Locate the cell with the specified text and output its (x, y) center coordinate. 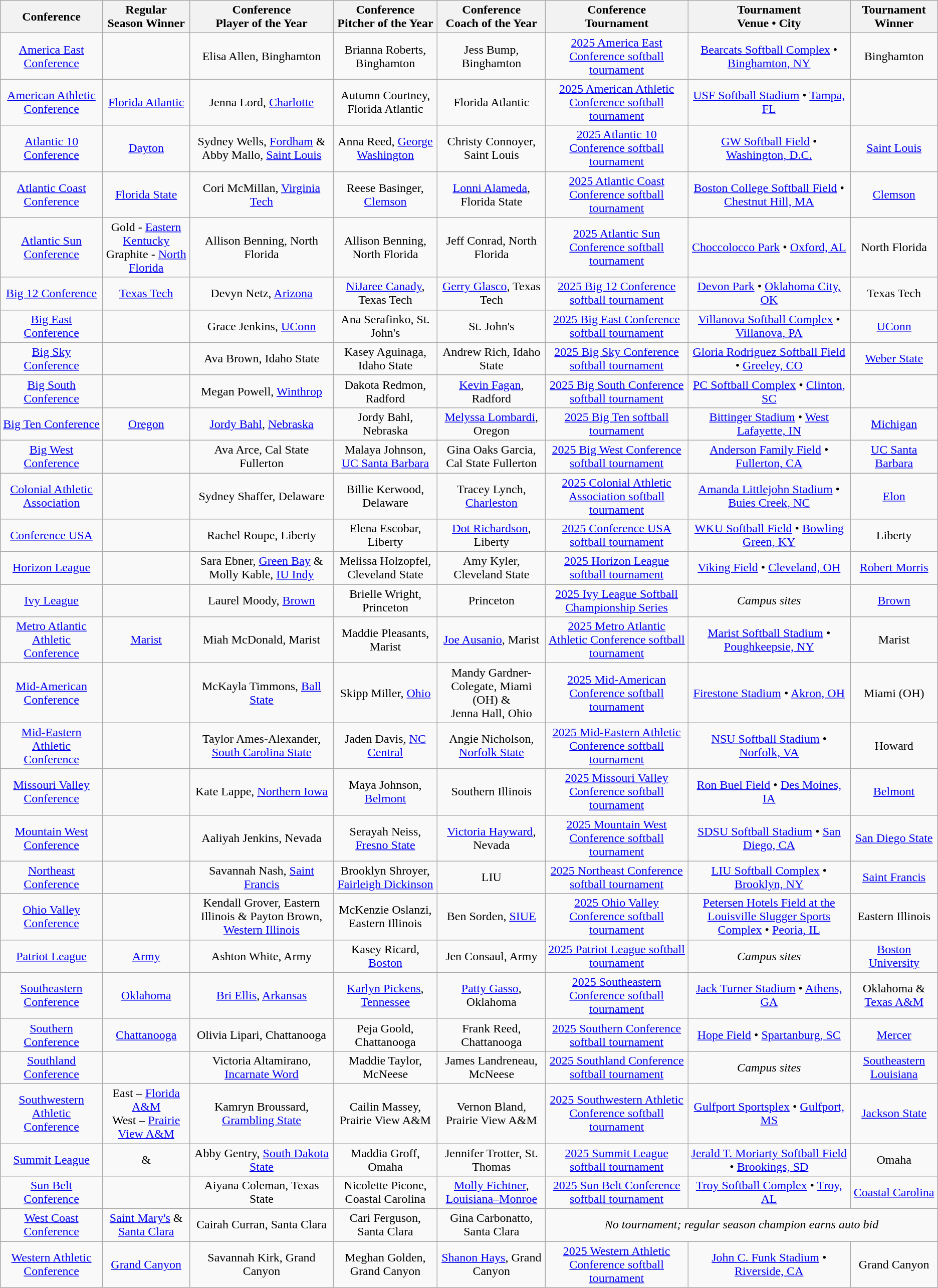
Autumn Courtney, Florida Atlantic (385, 102)
American Athletic Conference (52, 102)
Bittinger Stadium • West Lafayette, IN (769, 424)
Jennifer Trotter, St. Thomas (492, 1160)
Southern Conference (52, 1034)
Howard (894, 746)
Sara Ebner, Green Bay &Molly Kable, IU Indy (262, 568)
Melyssa Lombardi, Oregon (492, 424)
North Florida (894, 248)
Metro Atlantic Athletic Conference (52, 640)
Jerald T. Moriarty Softball Field • Brookings, SD (769, 1160)
Horizon League (52, 568)
2025 Big Ten softball tournament (617, 424)
America East Conference (52, 56)
Gulfport Sportsplex • Gulfport, MS (769, 1114)
Ohio Valley Conference (52, 917)
Regular Season Winner (146, 17)
2025 Southern Conference softball tournament (617, 1034)
2025 Big 12 Conference softball tournament (617, 294)
Viking Field • Cleveland, OH (769, 568)
Robert Morris (894, 568)
St. John's (492, 326)
Aaliyah Jenkins, Nevada (262, 838)
Western Athletic Conference (52, 1264)
Kasey Ricard, Boston (385, 956)
Colonial Athletic Association (52, 496)
Mid-Eastern Athletic Conference (52, 746)
Amy Kyler, Cleveland State (492, 568)
Conference Player of the Year (262, 17)
Maddie Pleasants, Marist (385, 640)
2025 Sun Belt Conference softball tournament (617, 1193)
Dot Richardson, Liberty (492, 535)
Maddie Taylor, McNeese (385, 1067)
Boston University (894, 956)
2025 Atlantic Coast Conference softball tournament (617, 194)
Mountain West Conference (52, 838)
Kendall Grover, Eastern Illinois & Payton Brown, Western Illinois (262, 917)
UC Santa Barbara (894, 456)
Elon (894, 496)
Serayah Neiss, Fresno State (385, 838)
Vernon Bland, Prairie View A&M (492, 1114)
USF Softball Stadium • Tampa, FL (769, 102)
Belmont (894, 792)
Miami (OH) (894, 693)
Big South Conference (52, 391)
Patriot League (52, 956)
Aiyana Coleman, Texas State (262, 1193)
Sun Belt Conference (52, 1193)
Binghamton (894, 56)
Gina Oaks Garcia, Cal State Fullerton (492, 456)
Southeastern Louisiana (894, 1067)
Big Ten Conference (52, 424)
Big West Conference (52, 456)
Grace Jenkins, UConn (262, 326)
Ivy League (52, 600)
Sydney Wells, Fordham &Abby Mallo, Saint Louis (262, 148)
Savannah Nash, Saint Francis (262, 877)
Conference (52, 17)
Abby Gentry, South Dakota State (262, 1160)
Maddia Groff, Omaha (385, 1160)
East – Florida A&M West – Prairie View A&M (146, 1114)
Summit League (52, 1160)
2025 Summit League softball tournament (617, 1160)
WKU Softball Field • Bowling Green, KY (769, 535)
Brooklyn Shroyer, Fairleigh Dickinson (385, 877)
Jenna Lord, Charlotte (262, 102)
LIU (492, 877)
Ava Arce, Cal State Fullerton (262, 456)
Nicolette Picone, Coastal Carolina (385, 1193)
2025 Horizon League softball tournament (617, 568)
Cairah Curran, Santa Clara (262, 1225)
Southeastern Conference (52, 995)
Elena Escobar, Liberty (385, 535)
Missouri Valley Conference (52, 792)
Cari Ferguson, Santa Clara (385, 1225)
Mid-American Conference (52, 693)
Skipp Miller, Ohio (385, 693)
Princeton (492, 600)
Victoria Hayward, Nevada (492, 838)
Meghan Golden, Grand Canyon (385, 1264)
Brown (894, 600)
Army (146, 956)
Gina Carbonatto, Santa Clara (492, 1225)
Ron Buel Field • Des Moines, IA (769, 792)
Cailin Massey, Prairie View A&M (385, 1114)
2025 Mid-American Conference softball tournament (617, 693)
Maya Johnson, Belmont (385, 792)
Hope Field • Spartanburg, SC (769, 1034)
2025 Patriot League softball tournament (617, 956)
Gloria Rodriguez Softball Field • Greeley, CO (769, 359)
Kevin Fagan, Radford (492, 391)
Devyn Netz, Arizona (262, 294)
Miah McDonald, Marist (262, 640)
Kasey Aguinaga, Idaho State (385, 359)
Jeff Conrad, North Florida (492, 248)
Oregon (146, 424)
Big East Conference (52, 326)
Cori McMillan, Virginia Tech (262, 194)
2025 Big South Conference softball tournament (617, 391)
2025 Southeastern Conference softball tournament (617, 995)
Sydney Shaffer, Delaware (262, 496)
John C. Funk Stadium • Riverside, CA (769, 1264)
Boston College Softball Field • Chestnut Hill, MA (769, 194)
No tournament; regular season champion earns auto bid (742, 1225)
McKenzie Oslanzi, Eastern Illinois (385, 917)
Laurel Moody, Brown (262, 600)
Oklahoma & Texas A&M (894, 995)
Brianna Roberts, Binghamton (385, 56)
Andrew Rich, Idaho State (492, 359)
Victoria Altamirano, Incarnate Word (262, 1067)
Southwestern Athletic Conference (52, 1114)
Atlantic 10 Conference (52, 148)
2025 Missouri Valley Conference softball tournament (617, 792)
Jack Turner Stadium • Athens, GA (769, 995)
McKayla Timmons, Ball State (262, 693)
Chattanooga (146, 1034)
2025 Big West Conference softball tournament (617, 456)
West Coast Conference (52, 1225)
San Diego State (894, 838)
Christy Connoyer, Saint Louis (492, 148)
UConn (894, 326)
NSU Softball Stadium • Norfolk, VA (769, 746)
2025 America East Conference softball tournament (617, 56)
2025 Atlantic Sun Conference softball tournament (617, 248)
Liberty (894, 535)
Malaya Johnson, UC Santa Barbara (385, 456)
Elisa Allen, Binghamton (262, 56)
Conference Coach of the Year (492, 17)
SDSU Softball Stadium • San Diego, CA (769, 838)
Choccolocco Park • Oxford, AL (769, 248)
Taylor Ames-Alexander, South Carolina State (262, 746)
Conference Pitcher of the Year (385, 17)
Devon Park • Oklahoma City, OK (769, 294)
Bearcats Softball Complex • Binghamton, NY (769, 56)
Melissa Holzopfel, Cleveland State (385, 568)
2025 Atlantic 10 Conference softball tournament (617, 148)
Ashton White, Army (262, 956)
Southern Illinois (492, 792)
NiJaree Canady, Texas Tech (385, 294)
& (146, 1160)
Dakota Redmon, Radford (385, 391)
Gerry Glasco, Texas Tech (492, 294)
Mandy Gardner-Colegate, Miami (OH) &Jenna Hall, Ohio (492, 693)
2025 American Athletic Conference softball tournament (617, 102)
Conference USA (52, 535)
Petersen Hotels Field at the Louisville Slugger Sports Complex • Peoria, IL (769, 917)
Reese Basinger, Clemson (385, 194)
Kate Lappe, Northern Iowa (262, 792)
Omaha (894, 1160)
Amanda Littlejohn Stadium • Buies Creek, NC (769, 496)
James Landreneau, McNeese (492, 1067)
Patty Gasso, Oklahoma (492, 995)
Angie Nicholson, Norfolk State (492, 746)
2025 Mountain West Conference softball tournament (617, 838)
Big Sky Conference (52, 359)
Saint Francis (894, 877)
Anna Reed, George Washington (385, 148)
Kamryn Broussard, Grambling State (262, 1114)
Brielle Wright, Princeton (385, 600)
Marist Softball Stadium • Poughkeepsie, NY (769, 640)
Atlantic Coast Conference (52, 194)
Ana Serafinko, St. John's (385, 326)
Molly Fichtner, Louisiana–Monroe (492, 1193)
Troy Softball Complex • Troy, AL (769, 1193)
2025 Colonial Athletic Association softball tournament (617, 496)
2025 Conference USA softball tournament (617, 535)
Saint Louis (894, 148)
Tournament Venue • City (769, 17)
Savannah Kirk, Grand Canyon (262, 1264)
2025 Western Athletic Conference softball tournament (617, 1264)
2025 Southland Conference softball tournament (617, 1067)
Anderson Family Field • Fullerton, CA (769, 456)
Tracey Lynch, Charleston (492, 496)
Southland Conference (52, 1067)
Megan Powell, Winthrop (262, 391)
2025 Big Sky Conference softball tournament (617, 359)
Shanon Hays, Grand Canyon (492, 1264)
Olivia Lipari, Chattanooga (262, 1034)
2025 Mid-Eastern Athletic Conference softball tournament (617, 746)
Florida State (146, 194)
Villanova Softball Complex • Villanova, PA (769, 326)
Bri Ellis, Arkansas (262, 995)
Atlantic Sun Conference (52, 248)
Peja Goold, Chattanooga (385, 1034)
Ava Brown, Idaho State (262, 359)
Karlyn Pickens, Tennessee (385, 995)
2025 Southwestern Athletic Conference softball tournament (617, 1114)
Rachel Roupe, Liberty (262, 535)
Firestone Stadium • Akron, OH (769, 693)
2025 Metro Atlantic Athletic Conference softball tournament (617, 640)
Tournament Winner (894, 17)
2025 Big East Conference softball tournament (617, 326)
Joe Ausanio, Marist (492, 640)
Oklahoma (146, 995)
LIU Softball Complex • Brooklyn, NY (769, 877)
2025 Northeast Conference softball tournament (617, 877)
Clemson (894, 194)
Mercer (894, 1034)
Lonni Alameda, Florida State (492, 194)
Michigan (894, 424)
Weber State (894, 359)
2025 Ohio Valley Conference softball tournament (617, 917)
Ben Sorden, SIUE (492, 917)
Jaden Davis, NC Central (385, 746)
Big 12 Conference (52, 294)
PC Softball Complex • Clinton, SC (769, 391)
Jen Consaul, Army (492, 956)
GW Softball Field • Washington, D.C. (769, 148)
Eastern Illinois (894, 917)
Saint Mary's & Santa Clara (146, 1225)
Billie Kerwood, Delaware (385, 496)
Coastal Carolina (894, 1193)
Northeast Conference (52, 877)
Frank Reed, Chattanooga (492, 1034)
Gold - Eastern Kentucky Graphite - North Florida (146, 248)
Jackson State (894, 1114)
Jess Bump, Binghamton (492, 56)
2025 Ivy League Softball Championship Series (617, 600)
Dayton (146, 148)
Conference Tournament (617, 17)
